Output the (X, Y) coordinate of the center of the cell containing the given text.  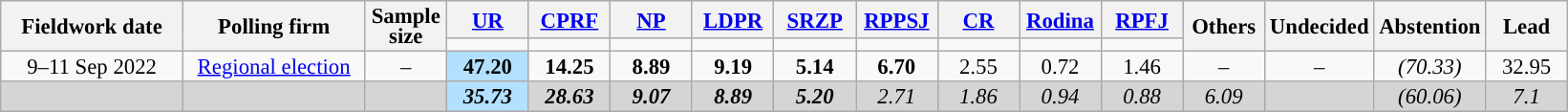
(70.33) (1429, 67)
35.73 (488, 97)
RPFJ (1142, 19)
Others (1224, 27)
CR (978, 19)
(60.06) (1429, 97)
6.70 (897, 67)
SRZP (815, 19)
Lead (1527, 27)
0.72 (1061, 67)
14.25 (569, 67)
Regional election (273, 67)
Fieldwork date (92, 27)
0.94 (1061, 97)
RPPSJ (897, 19)
5.20 (815, 97)
0.88 (1142, 97)
Polling firm (273, 27)
2.55 (978, 67)
9.07 (652, 97)
28.63 (569, 97)
LDPR (733, 19)
Rodina (1061, 19)
NP (652, 19)
6.09 (1224, 97)
Undecided (1319, 27)
47.20 (488, 67)
1.86 (978, 97)
Samplesize (406, 27)
2.71 (897, 97)
7.1 (1527, 97)
9.19 (733, 67)
Abstention (1429, 27)
CPRF (569, 19)
1.46 (1142, 67)
9–11 Sep 2022 (92, 67)
5.14 (815, 67)
UR (488, 19)
32.95 (1527, 67)
